Capture the cell that displays the provided text and extract its (X, Y) central coordinate. 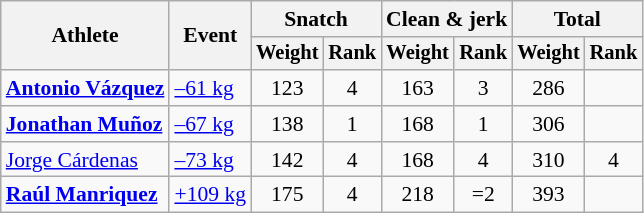
310 (548, 160)
286 (548, 88)
142 (287, 160)
Event (210, 36)
–61 kg (210, 88)
–73 kg (210, 160)
Jonathan Muñoz (86, 124)
–67 kg (210, 124)
Athlete (86, 36)
393 (548, 195)
218 (418, 195)
3 (483, 88)
306 (548, 124)
=2 (483, 195)
Snatch (316, 19)
138 (287, 124)
Total (577, 19)
Clean & jerk (446, 19)
123 (287, 88)
Antonio Vázquez (86, 88)
Jorge Cárdenas (86, 160)
163 (418, 88)
+109 kg (210, 195)
Raúl Manriquez (86, 195)
175 (287, 195)
